Return (x, y) of the center of cell containing provided text 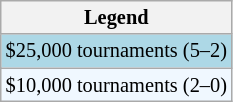
$10,000 tournaments (2–0) (116, 85)
$25,000 tournaments (5–2) (116, 51)
Legend (116, 17)
